Determine the [x, y] coordinate at the center of the cell enclosing the given text.  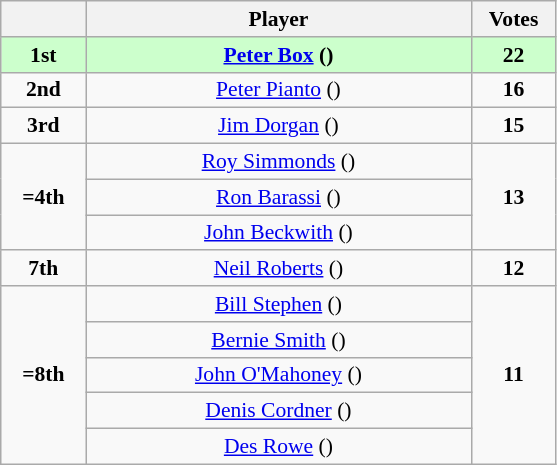
Roy Simmonds () [278, 162]
15 [514, 126]
Ron Barassi () [278, 197]
Neil Roberts () [278, 269]
Peter Box () [278, 55]
13 [514, 198]
2nd [44, 90]
Bill Stephen () [278, 304]
7th [44, 269]
Denis Cordner () [278, 411]
12 [514, 269]
3rd [44, 126]
Peter Pianto () [278, 90]
16 [514, 90]
22 [514, 55]
Player [278, 19]
=8th [44, 375]
Jim Dorgan () [278, 126]
1st [44, 55]
John Beckwith () [278, 233]
Bernie Smith () [278, 340]
Votes [514, 19]
John O'Mahoney () [278, 375]
=4th [44, 198]
11 [514, 375]
Des Rowe () [278, 447]
